Scan for the cell matching the given text and deliver its (X, Y) coordinate at center. 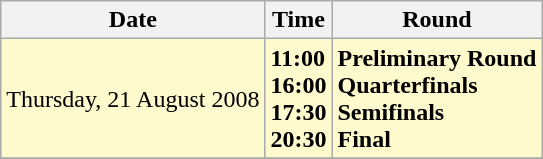
Round (437, 20)
Thursday, 21 August 2008 (133, 98)
Preliminary RoundQuarterfinalsSemifinalsFinal (437, 98)
Time (298, 20)
11:0016:0017:3020:30 (298, 98)
Date (133, 20)
